For the text-containing cell, return its midpoint in (x, y) coordinate format. 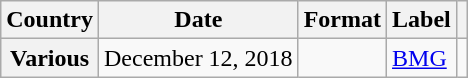
Various (50, 58)
BMG (422, 58)
Format (342, 20)
Label (422, 20)
Country (50, 20)
December 12, 2018 (198, 58)
Date (198, 20)
